Provide the [X, Y] coordinate of the cell's center where the given text is located.  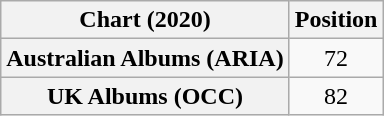
72 [336, 58]
Position [336, 20]
82 [336, 96]
UK Albums (OCC) [145, 96]
Australian Albums (ARIA) [145, 58]
Chart (2020) [145, 20]
